Capture the cell that displays the provided text and extract its (X, Y) central coordinate. 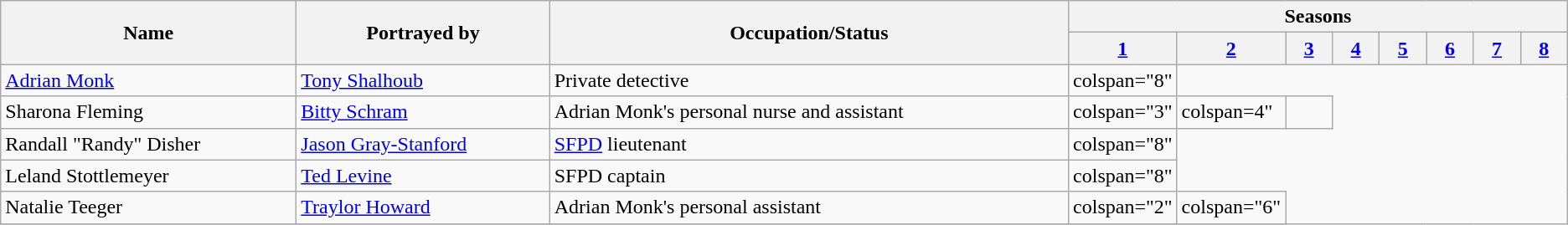
Seasons (1318, 17)
Name (149, 33)
Tony Shalhoub (423, 80)
5 (1403, 49)
Portrayed by (423, 33)
colspan="2" (1123, 207)
Jason Gray-Stanford (423, 144)
1 (1123, 49)
6 (1450, 49)
SFPD lieutenant (809, 144)
Natalie Teeger (149, 207)
colspan=4" (1231, 112)
colspan="6" (1231, 207)
3 (1309, 49)
Ted Levine (423, 176)
Randall "Randy" Disher (149, 144)
colspan="3" (1123, 112)
Occupation/Status (809, 33)
Adrian Monk's personal assistant (809, 207)
Sharona Fleming (149, 112)
2 (1231, 49)
Adrian Monk's personal nurse and assistant (809, 112)
7 (1497, 49)
Traylor Howard (423, 207)
Bitty Schram (423, 112)
4 (1356, 49)
Leland Stottlemeyer (149, 176)
8 (1544, 49)
Private detective (809, 80)
SFPD captain (809, 176)
Adrian Monk (149, 80)
